For the text-containing cell, return its midpoint in (X, Y) coordinate format. 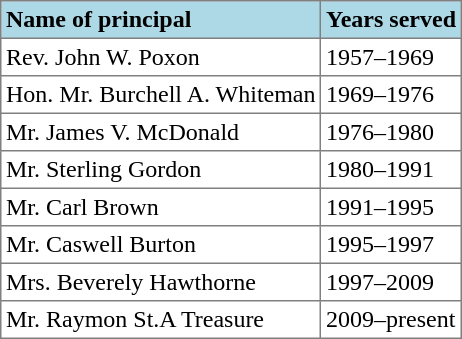
Hon. Mr. Burchell A. Whiteman (161, 95)
Mrs. Beverely Hawthorne (161, 282)
Years served (391, 20)
1980–1991 (391, 170)
Mr. Carl Brown (161, 207)
Mr. Sterling Gordon (161, 170)
1957–1969 (391, 57)
1969–1976 (391, 95)
Mr. Caswell Burton (161, 245)
1995–1997 (391, 245)
2009–present (391, 320)
1991–1995 (391, 207)
Mr. Raymon St.A Treasure (161, 320)
Rev. John W. Poxon (161, 57)
1997–2009 (391, 282)
Name of principal (161, 20)
1976–1980 (391, 132)
Mr. James V. McDonald (161, 132)
